Provide the [X, Y] coordinate of the cell's center where the given text is located.  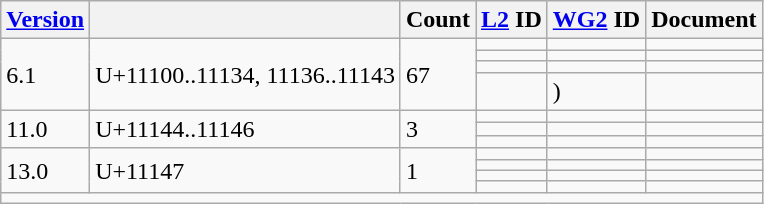
3 [438, 129]
6.1 [46, 74]
Version [46, 20]
L2 ID [512, 20]
U+11144..11146 [246, 129]
U+11100..11134, 11136..11143 [246, 74]
) [596, 91]
67 [438, 74]
11.0 [46, 129]
U+11147 [246, 170]
WG2 ID [596, 20]
13.0 [46, 170]
1 [438, 170]
Document [704, 20]
Count [438, 20]
